Return the (x, y) coordinate for the center point of the cell that contains the specified text.  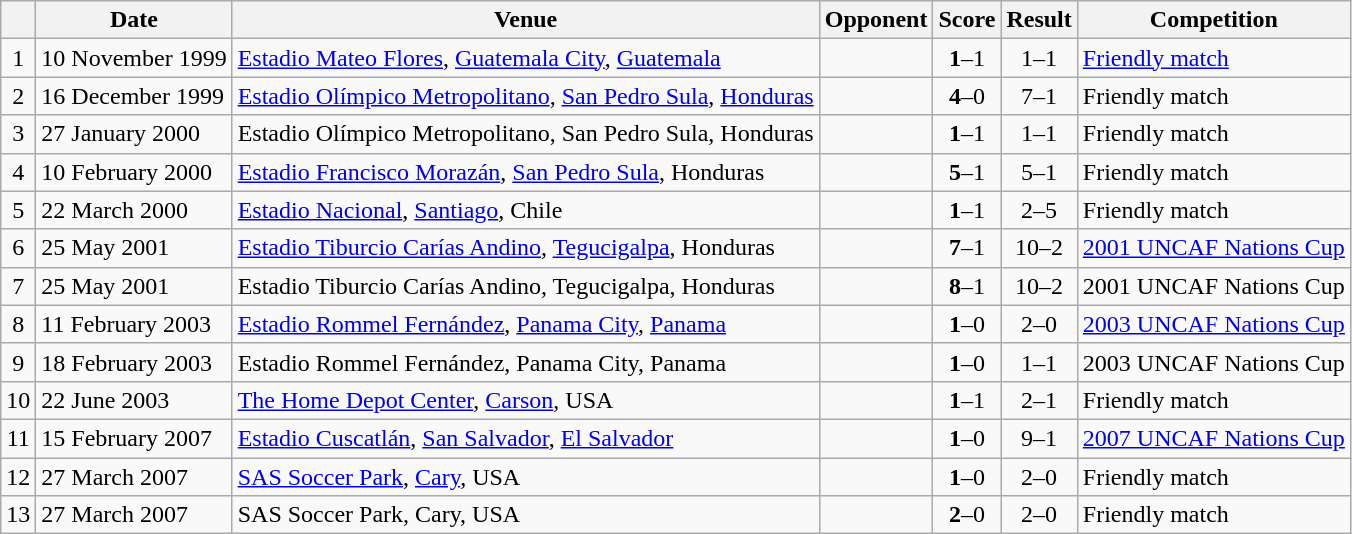
22 June 2003 (134, 400)
Result (1039, 20)
Venue (526, 20)
9 (18, 362)
12 (18, 477)
8 (18, 324)
11 (18, 438)
Opponent (876, 20)
2–1 (1039, 400)
4 (18, 172)
10 (18, 400)
2–5 (1039, 210)
5 (18, 210)
Date (134, 20)
27 January 2000 (134, 134)
15 February 2007 (134, 438)
Estadio Cuscatlán, San Salvador, El Salvador (526, 438)
8–1 (967, 286)
Score (967, 20)
2007 UNCAF Nations Cup (1214, 438)
18 February 2003 (134, 362)
6 (18, 248)
4–0 (967, 96)
10 November 1999 (134, 58)
9–1 (1039, 438)
16 December 1999 (134, 96)
Estadio Mateo Flores, Guatemala City, Guatemala (526, 58)
2 (18, 96)
Estadio Francisco Morazán, San Pedro Sula, Honduras (526, 172)
3 (18, 134)
Competition (1214, 20)
Estadio Nacional, Santiago, Chile (526, 210)
13 (18, 515)
7 (18, 286)
10 February 2000 (134, 172)
22 March 2000 (134, 210)
11 February 2003 (134, 324)
1 (18, 58)
The Home Depot Center, Carson, USA (526, 400)
